Output the (x, y) coordinate of the center of the cell containing the given text.  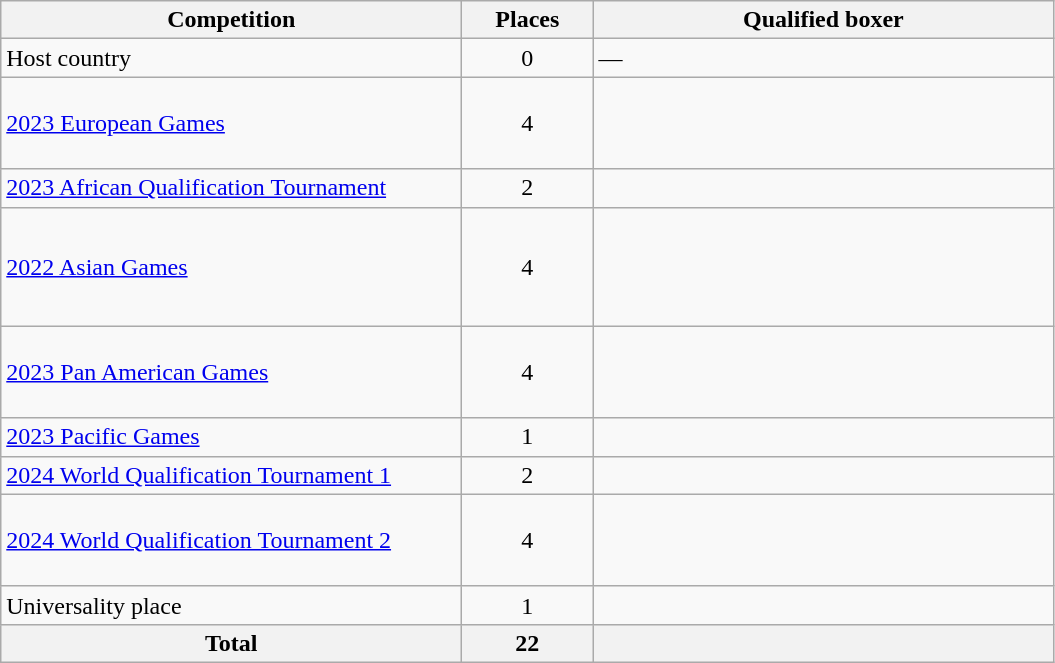
Universality place (232, 605)
2022 Asian Games (232, 266)
2024 World Qualification Tournament 1 (232, 475)
2023 European Games (232, 123)
2023 Pan American Games (232, 372)
2024 World Qualification Tournament 2 (232, 540)
2023 African Qualification Tournament (232, 188)
Total (232, 643)
Competition (232, 20)
Qualified boxer (824, 20)
22 (528, 643)
— (824, 58)
Places (528, 20)
2023 Pacific Games (232, 437)
Host country (232, 58)
0 (528, 58)
